Provide the [x, y] coordinate of the cell's center where the given text is located.  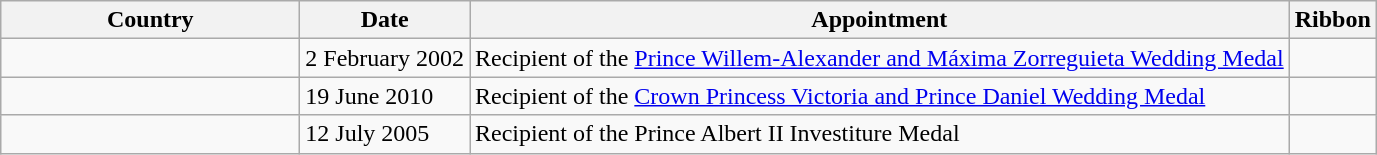
Recipient of the Prince Willem-Alexander and Máxima Zorreguieta Wedding Medal [880, 58]
Appointment [880, 20]
Date [385, 20]
2 February 2002 [385, 58]
Country [150, 20]
Recipient of the Prince Albert II Investiture Medal [880, 134]
Ribbon [1332, 20]
19 June 2010 [385, 96]
Recipient of the Crown Princess Victoria and Prince Daniel Wedding Medal [880, 96]
12 July 2005 [385, 134]
